From the cell containing the given text, extract its center point as (X, Y) coordinate. 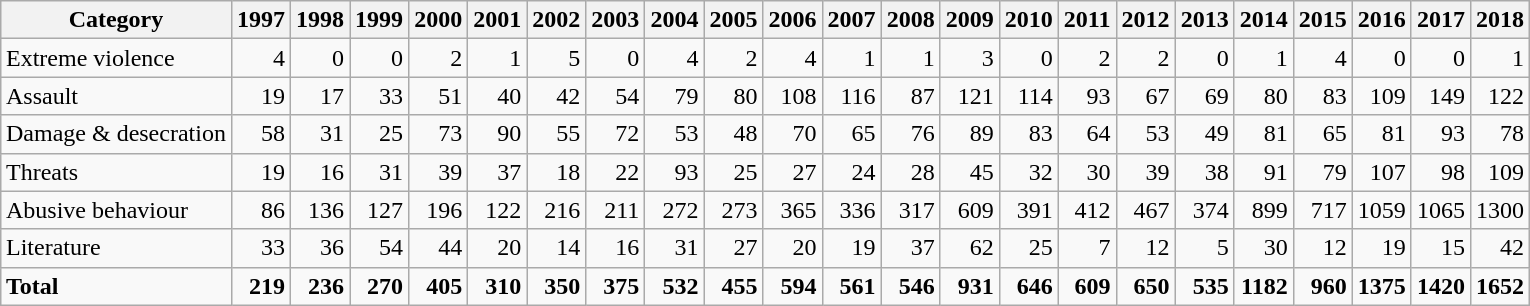
73 (438, 134)
Damage & desecration (116, 134)
1300 (1500, 210)
196 (438, 210)
650 (1146, 286)
2001 (498, 20)
62 (970, 248)
Extreme violence (116, 58)
2016 (1382, 20)
7 (1087, 248)
67 (1146, 96)
98 (1440, 172)
Total (116, 286)
2014 (1264, 20)
76 (910, 134)
48 (734, 134)
455 (734, 286)
405 (438, 286)
211 (616, 210)
467 (1146, 210)
374 (1204, 210)
49 (1204, 134)
136 (320, 210)
86 (260, 210)
899 (1264, 210)
236 (320, 286)
149 (1440, 96)
72 (616, 134)
55 (556, 134)
717 (1322, 210)
931 (970, 286)
310 (498, 286)
114 (1028, 96)
1997 (260, 20)
14 (556, 248)
2002 (556, 20)
532 (674, 286)
18 (556, 172)
17 (320, 96)
1420 (1440, 286)
Category (116, 20)
412 (1087, 210)
561 (852, 286)
960 (1322, 286)
Threats (116, 172)
69 (1204, 96)
2008 (910, 20)
108 (792, 96)
391 (1028, 210)
2012 (1146, 20)
317 (910, 210)
2017 (1440, 20)
1059 (1382, 210)
2013 (1204, 20)
2000 (438, 20)
219 (260, 286)
2004 (674, 20)
1182 (1264, 286)
36 (320, 248)
64 (1087, 134)
1652 (1500, 286)
45 (970, 172)
58 (260, 134)
Assault (116, 96)
1375 (1382, 286)
2010 (1028, 20)
90 (498, 134)
107 (1382, 172)
546 (910, 286)
87 (910, 96)
2018 (1500, 20)
Abusive behaviour (116, 210)
32 (1028, 172)
127 (380, 210)
272 (674, 210)
22 (616, 172)
91 (1264, 172)
15 (1440, 248)
78 (1500, 134)
375 (616, 286)
336 (852, 210)
2007 (852, 20)
350 (556, 286)
1065 (1440, 210)
51 (438, 96)
2006 (792, 20)
70 (792, 134)
121 (970, 96)
Literature (116, 248)
1998 (320, 20)
646 (1028, 286)
2003 (616, 20)
2015 (1322, 20)
535 (1204, 286)
2009 (970, 20)
116 (852, 96)
3 (970, 58)
38 (1204, 172)
594 (792, 286)
40 (498, 96)
2005 (734, 20)
270 (380, 286)
89 (970, 134)
44 (438, 248)
24 (852, 172)
273 (734, 210)
28 (910, 172)
2011 (1087, 20)
1999 (380, 20)
216 (556, 210)
365 (792, 210)
